Scan for the cell matching the given text and deliver its [x, y] coordinate at center. 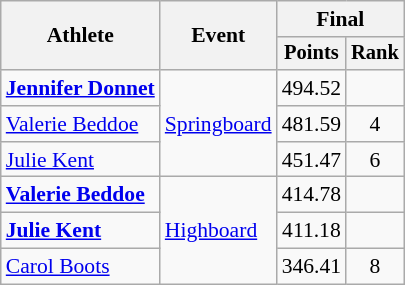
411.18 [312, 231]
Jennifer Donnet [80, 88]
481.59 [312, 124]
451.47 [312, 160]
494.52 [312, 88]
Event [218, 36]
346.41 [312, 267]
Highboard [218, 230]
Springboard [218, 124]
Athlete [80, 36]
6 [375, 160]
Points [312, 54]
Rank [375, 54]
Carol Boots [80, 267]
8 [375, 267]
Final [340, 19]
4 [375, 124]
414.78 [312, 195]
